Extract the [X, Y] coordinate from the center of the cell holding the provided text.  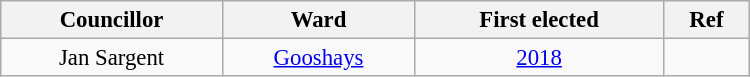
Ward [318, 20]
Jan Sargent [112, 58]
2018 [540, 58]
Ref [707, 20]
First elected [540, 20]
Gooshays [318, 58]
Councillor [112, 20]
